Determine the [X, Y] coordinate at the center of the cell enclosing the given text.  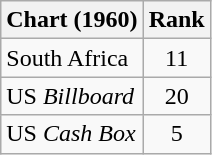
South Africa [72, 58]
Chart (1960) [72, 20]
5 [176, 134]
Rank [176, 20]
20 [176, 96]
US Cash Box [72, 134]
US Billboard [72, 96]
11 [176, 58]
